Capture the cell that displays the provided text and extract its [X, Y] central coordinate. 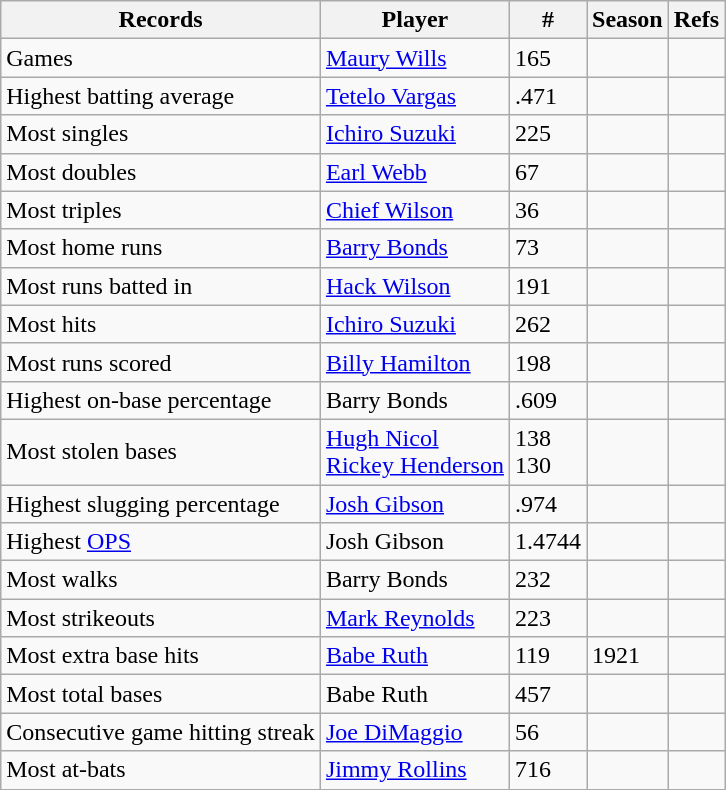
Tetelo Vargas [414, 96]
Hack Wilson [414, 286]
165 [548, 58]
56 [548, 732]
Records [161, 20]
73 [548, 248]
1921 [627, 656]
Most runs batted in [161, 286]
225 [548, 134]
Most triples [161, 210]
Most at-bats [161, 770]
Highest OPS [161, 542]
262 [548, 324]
Season [627, 20]
Most total bases [161, 694]
.471 [548, 96]
Earl Webb [414, 172]
# [548, 20]
Billy Hamilton [414, 362]
Most home runs [161, 248]
223 [548, 618]
716 [548, 770]
Most walks [161, 580]
457 [548, 694]
36 [548, 210]
Jimmy Rollins [414, 770]
119 [548, 656]
Most extra base hits [161, 656]
.974 [548, 503]
Most doubles [161, 172]
Joe DiMaggio [414, 732]
Consecutive game hitting streak [161, 732]
Games [161, 58]
Most hits [161, 324]
Most stolen bases [161, 452]
Chief Wilson [414, 210]
Most singles [161, 134]
Player [414, 20]
Most runs scored [161, 362]
.609 [548, 400]
138130 [548, 452]
Most strikeouts [161, 618]
Hugh NicolRickey Henderson [414, 452]
Highest on-base percentage [161, 400]
198 [548, 362]
232 [548, 580]
67 [548, 172]
Highest slugging percentage [161, 503]
191 [548, 286]
Highest batting average [161, 96]
Refs [696, 20]
1.4744 [548, 542]
Maury Wills [414, 58]
Mark Reynolds [414, 618]
